From the cell containing the given text, extract its center point as (X, Y) coordinate. 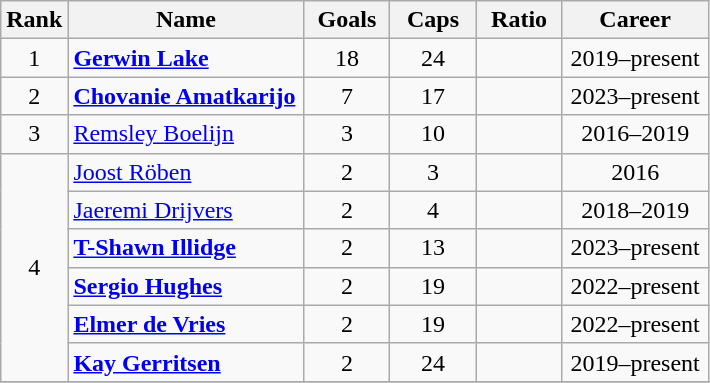
18 (347, 58)
17 (433, 96)
13 (433, 248)
2016 (635, 172)
Sergio Hughes (186, 286)
2016–2019 (635, 134)
Name (186, 20)
Ratio (519, 20)
Kay Gerritsen (186, 362)
Chovanie Amatkarijo (186, 96)
Elmer de Vries (186, 324)
Joost Röben (186, 172)
Gerwin Lake (186, 58)
Jaeremi Drijvers (186, 210)
T-Shawn Illidge (186, 248)
Caps (433, 20)
7 (347, 96)
Career (635, 20)
10 (433, 134)
2018–2019 (635, 210)
Goals (347, 20)
Rank (34, 20)
Remsley Boelijn (186, 134)
1 (34, 58)
